Return (X, Y) of the center of cell containing provided text 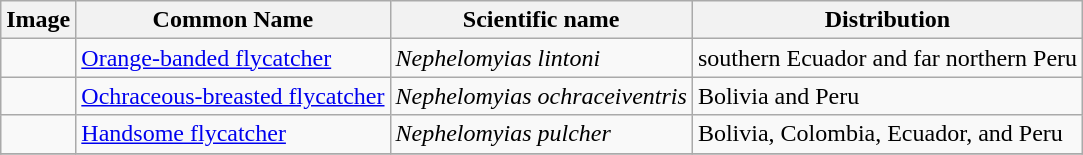
Nephelomyias lintoni (541, 58)
Ochraceous-breasted flycatcher (233, 96)
Handsome flycatcher (233, 134)
Bolivia, Colombia, Ecuador, and Peru (887, 134)
Distribution (887, 20)
Image (38, 20)
Scientific name (541, 20)
Nephelomyias ochraceiventris (541, 96)
Bolivia and Peru (887, 96)
southern Ecuador and far northern Peru (887, 58)
Orange-banded flycatcher (233, 58)
Common Name (233, 20)
Nephelomyias pulcher (541, 134)
